Provide the (x, y) coordinate of the cell's center where the given text is located.  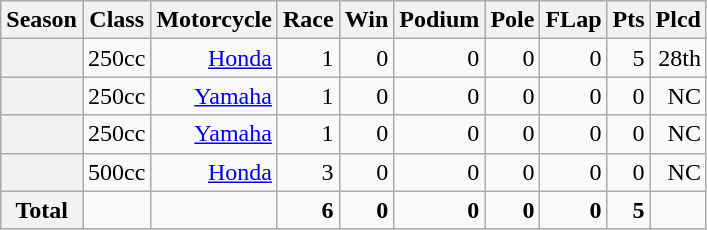
Pole (512, 20)
500cc (116, 172)
Pts (628, 20)
Plcd (678, 20)
28th (678, 58)
Win (366, 20)
Season (42, 20)
Total (42, 210)
6 (308, 210)
Class (116, 20)
FLap (574, 20)
Race (308, 20)
3 (308, 172)
Podium (440, 20)
Motorcycle (214, 20)
